Detect which cell encompasses the target text, then output its (x, y) center coordinate. 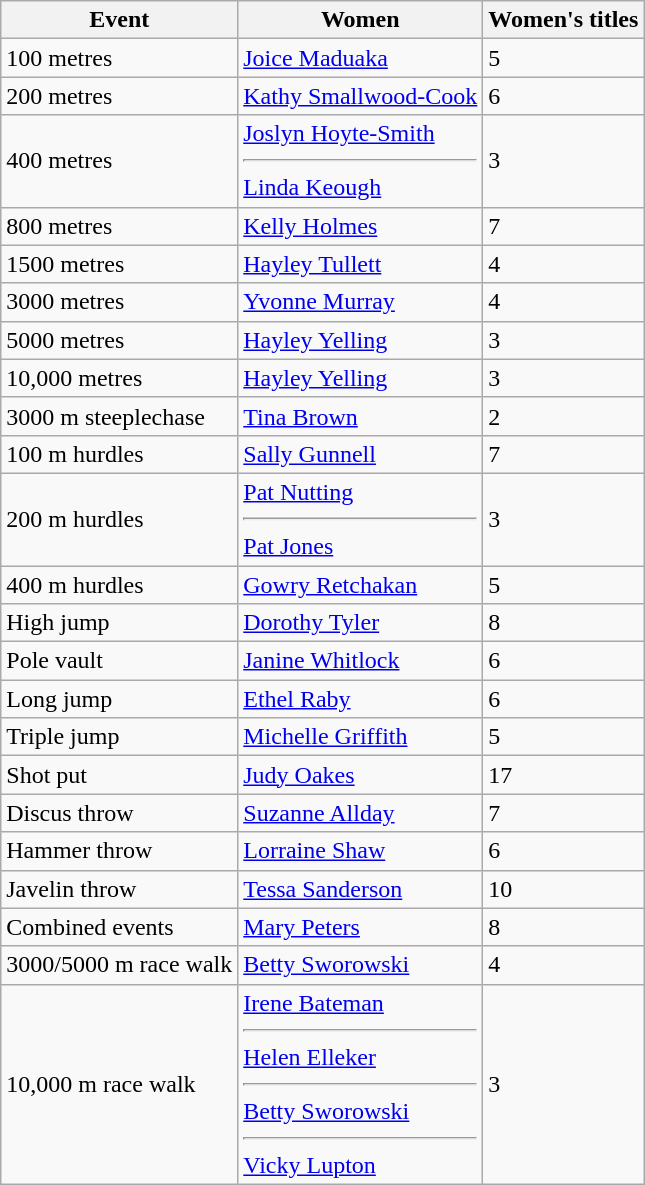
Long jump (120, 699)
Pole vault (120, 661)
Event (120, 20)
Joslyn Hoyte-SmithLinda Keough (360, 161)
Michelle Griffith (360, 737)
Triple jump (120, 737)
Janine Whitlock (360, 661)
100 m hurdles (120, 454)
Hammer throw (120, 851)
Mary Peters (360, 927)
Javelin throw (120, 889)
400 metres (120, 161)
Irene BatemanHelen EllekerBetty SworowskiVicky Lupton (360, 1084)
Combined events (120, 927)
200 m hurdles (120, 519)
Ethel Raby (360, 699)
High jump (120, 623)
10,000 m race walk (120, 1084)
Lorraine Shaw (360, 851)
2 (564, 416)
Kathy Smallwood-Cook (360, 96)
Pat NuttingPat Jones (360, 519)
10,000 metres (120, 378)
400 m hurdles (120, 585)
Betty Sworowski (360, 965)
10 (564, 889)
Yvonne Murray (360, 302)
Suzanne Allday (360, 813)
Women's titles (564, 20)
200 metres (120, 96)
Hayley Tullett (360, 264)
1500 metres (120, 264)
Gowry Retchakan (360, 585)
100 metres (120, 58)
3000/5000 m race walk (120, 965)
Kelly Holmes (360, 226)
17 (564, 775)
Dorothy Tyler (360, 623)
Joice Maduaka (360, 58)
Discus throw (120, 813)
Women (360, 20)
Tessa Sanderson (360, 889)
Shot put (120, 775)
3000 metres (120, 302)
Judy Oakes (360, 775)
Sally Gunnell (360, 454)
3000 m steeplechase (120, 416)
800 metres (120, 226)
Tina Brown (360, 416)
5000 metres (120, 340)
